Capture the cell that displays the provided text and extract its [X, Y] central coordinate. 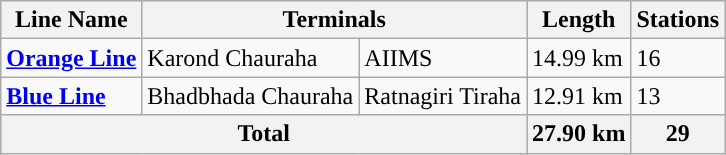
Orange Line [72, 58]
13 [678, 96]
27.90 km [579, 134]
AIIMS [443, 58]
Length [579, 20]
29 [678, 134]
Stations [678, 20]
Bhadbhada Chauraha [250, 96]
Terminals [334, 20]
16 [678, 58]
Line Name [72, 20]
Total [264, 134]
Blue Line [72, 96]
Ratnagiri Tiraha [443, 96]
Karond Chauraha [250, 58]
14.99 km [579, 58]
12.91 km [579, 96]
